Determine the (x, y) coordinate at the center of the cell enclosing the given text.  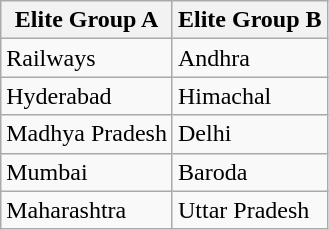
Madhya Pradesh (87, 134)
Uttar Pradesh (250, 210)
Hyderabad (87, 96)
Maharashtra (87, 210)
Baroda (250, 172)
Railways (87, 58)
Elite Group A (87, 20)
Andhra (250, 58)
Delhi (250, 134)
Elite Group B (250, 20)
Mumbai (87, 172)
Himachal (250, 96)
